Pinpoint the cell where the given text exists, returning its (x, y) midpoint coordinate. 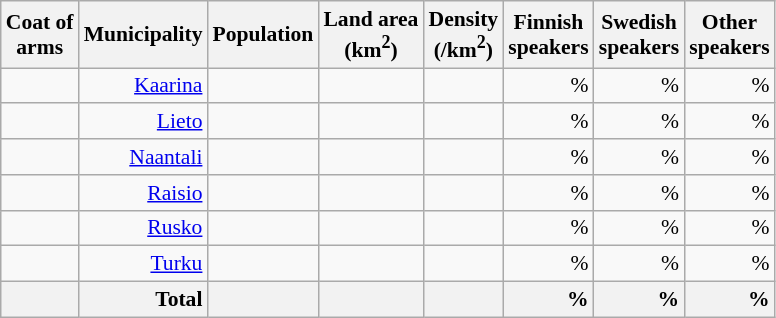
Total (144, 300)
Coat ofarms (40, 34)
Swedishspeakers (639, 34)
Otherspeakers (729, 34)
Municipality (144, 34)
Density(/km2) (463, 34)
Raisio (144, 193)
Land area(km2) (370, 34)
Kaarina (144, 86)
Rusko (144, 228)
Turku (144, 264)
Finnishspeakers (548, 34)
Population (262, 34)
Naantali (144, 157)
Lieto (144, 122)
